Return the [X, Y] coordinate for the center point of the cell that contains the specified text.  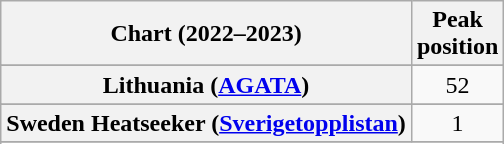
Lithuania (AGATA) [206, 85]
52 [457, 85]
Sweden Heatseeker (Sverigetopplistan) [206, 123]
Chart (2022–2023) [206, 34]
1 [457, 123]
Peakposition [457, 34]
